Search for the cell housing the specified text and yield its [X, Y] center coordinate. 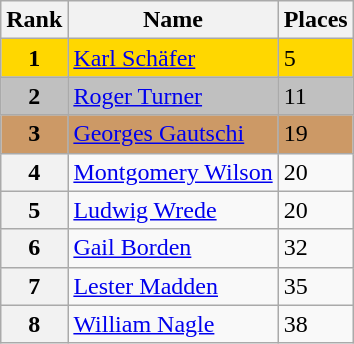
38 [316, 324]
Places [316, 20]
4 [34, 172]
6 [34, 248]
William Nagle [173, 324]
32 [316, 248]
7 [34, 286]
Ludwig Wrede [173, 210]
35 [316, 286]
Name [173, 20]
1 [34, 58]
2 [34, 96]
8 [34, 324]
Roger Turner [173, 96]
Georges Gautschi [173, 134]
Karl Schäfer [173, 58]
19 [316, 134]
Gail Borden [173, 248]
3 [34, 134]
11 [316, 96]
Rank [34, 20]
Montgomery Wilson [173, 172]
Lester Madden [173, 286]
